Return the [X, Y] coordinate for the center point of the cell that contains the specified text.  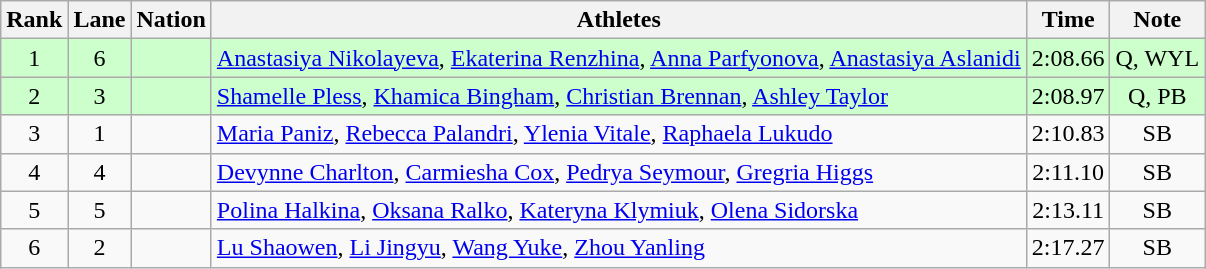
Lane [100, 20]
Time [1068, 20]
2:17.27 [1068, 248]
Shamelle Pless, Khamica Bingham, Christian Brennan, Ashley Taylor [618, 96]
Anastasiya Nikolayeva, Ekaterina Renzhina, Anna Parfyonova, Anastasiya Aslanidi [618, 58]
2:08.97 [1068, 96]
2:13.11 [1068, 210]
2:11.10 [1068, 172]
Maria Paniz, Rebecca Palandri, Ylenia Vitale, Raphaela Lukudo [618, 134]
Devynne Charlton, Carmiesha Cox, Pedrya Seymour, Gregria Higgs [618, 172]
Nation [171, 20]
2:08.66 [1068, 58]
Lu Shaowen, Li Jingyu, Wang Yuke, Zhou Yanling [618, 248]
Rank [34, 20]
Note [1158, 20]
Athletes [618, 20]
Q, PB [1158, 96]
2:10.83 [1068, 134]
Q, WYL [1158, 58]
Polina Halkina, Oksana Ralko, Kateryna Klymiuk, Olena Sidorska [618, 210]
